Return the [x, y] coordinate for the center point of the cell that contains the specified text.  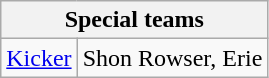
Shon Rowser, Erie [172, 58]
Kicker [39, 58]
Special teams [134, 20]
